Locate the cell with the specified text and output its [X, Y] center coordinate. 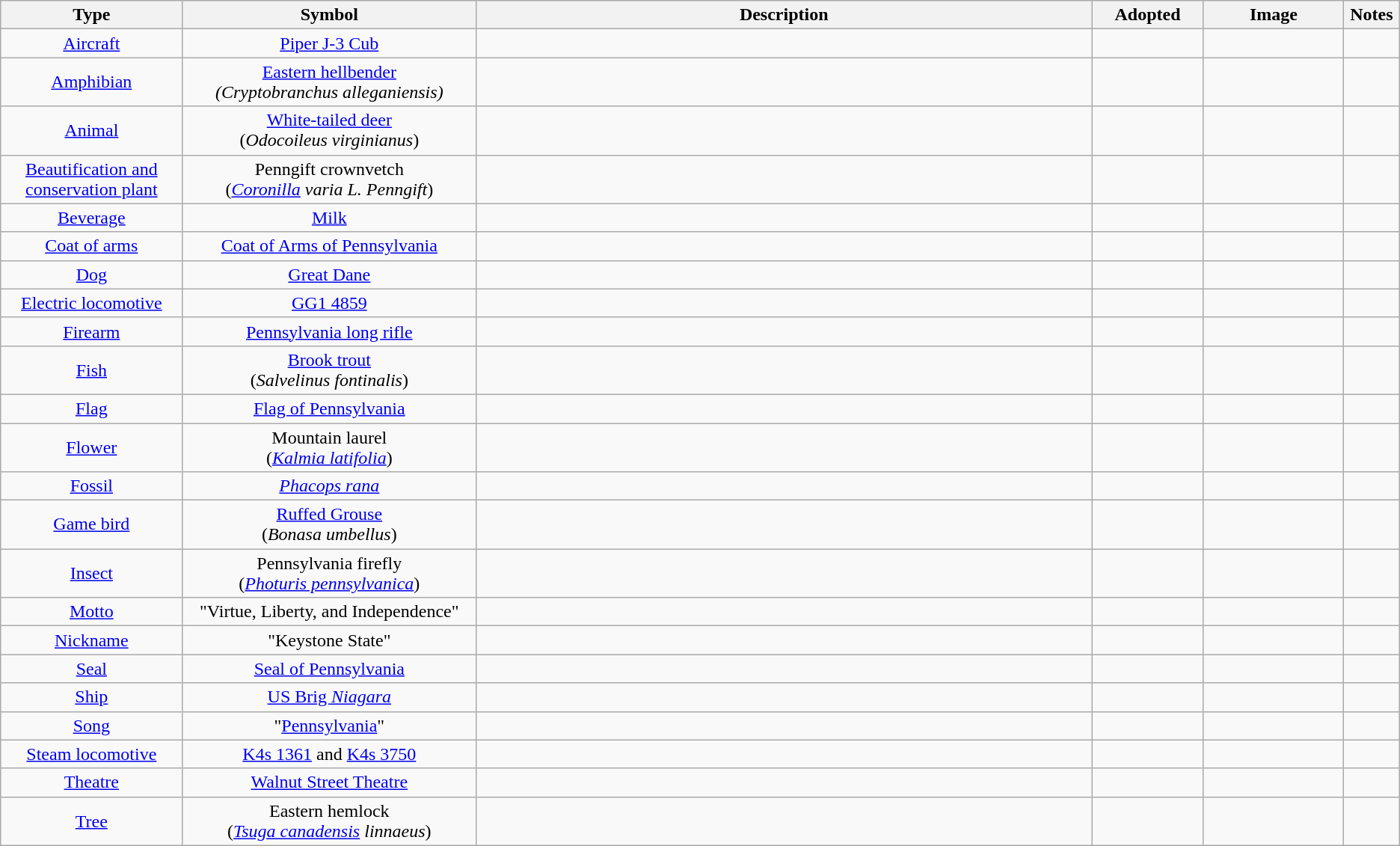
Insect [91, 573]
"Virtue, Liberty, and Independence" [329, 612]
Flower [91, 447]
Amphibian [91, 82]
US Brig Niagara [329, 697]
Pennsylvania long rifle [329, 331]
Nickname [91, 640]
Ruffed Grouse(Bonasa umbellus) [329, 525]
Brook trout(Salvelinus fontinalis) [329, 370]
Eastern hellbender(Cryptobranchus alleganiensis) [329, 82]
Great Dane [329, 275]
Type [91, 15]
Game bird [91, 525]
Song [91, 726]
Dog [91, 275]
Flag of Pennsylvania [329, 408]
Milk [329, 218]
Steam locomotive [91, 754]
Symbol [329, 15]
Beautification and conservation plant [91, 180]
Coat of arms [91, 246]
Animal [91, 130]
Mountain laurel(Kalmia latifolia) [329, 447]
K4s 1361 and K4s 3750 [329, 754]
Aircraft [91, 43]
Ship [91, 697]
Seal [91, 669]
Theatre [91, 782]
Electric locomotive [91, 303]
Penngift crownvetch(Coronilla varia L. Penngift) [329, 180]
GG1 4859 [329, 303]
Seal of Pennsylvania [329, 669]
Firearm [91, 331]
Phacops rana [329, 486]
Beverage [91, 218]
Image [1273, 15]
"Pennsylvania" [329, 726]
Description [784, 15]
Coat of Arms of Pennsylvania [329, 246]
Fossil [91, 486]
Walnut Street Theatre [329, 782]
Fish [91, 370]
"Keystone State" [329, 640]
Piper J-3 Cub [329, 43]
Adopted [1148, 15]
Flag [91, 408]
Notes [1372, 15]
Tree [91, 821]
Eastern hemlock(Tsuga canadensis linnaeus) [329, 821]
White-tailed deer(Odocoileus virginianus) [329, 130]
Pennsylvania firefly(Photuris pennsylvanica) [329, 573]
Motto [91, 612]
